For the text-containing cell, return its midpoint in [x, y] coordinate format. 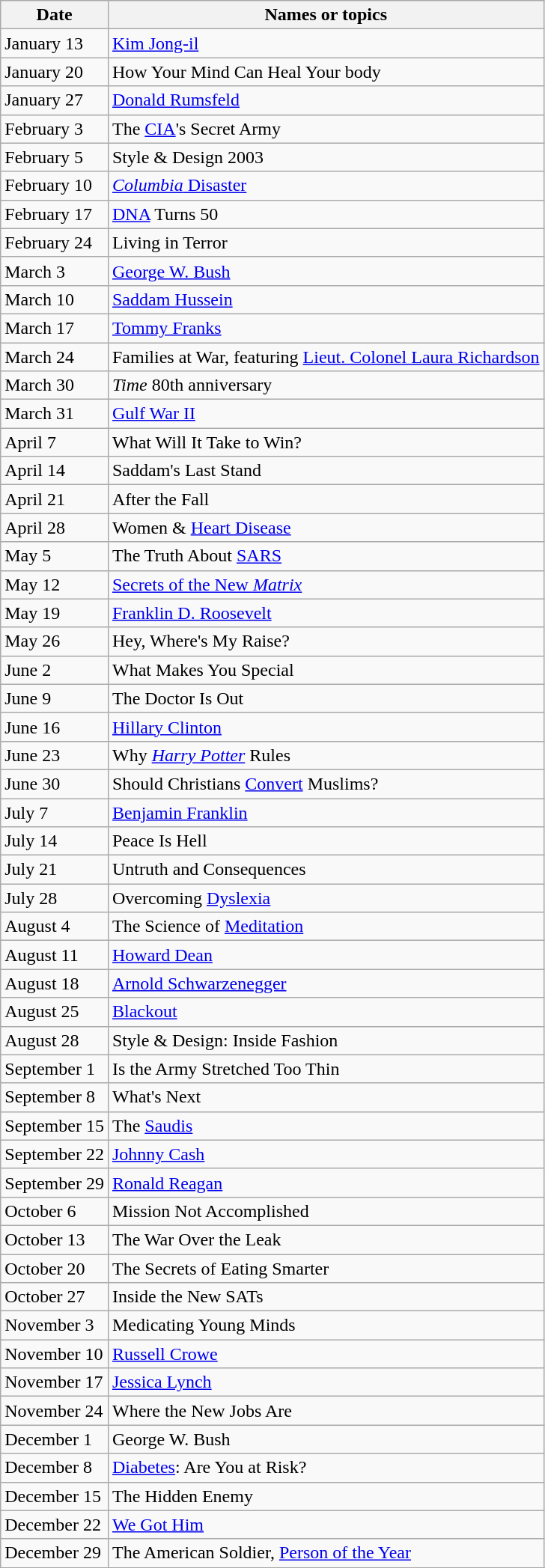
Medicating Young Minds [326, 1326]
February 17 [55, 214]
September 22 [55, 1154]
Style & Design: Inside Fashion [326, 1040]
May 5 [55, 556]
December 29 [55, 1553]
Diabetes: Are You at Risk? [326, 1468]
August 28 [55, 1040]
Where the New Jobs Are [326, 1411]
Russell Crowe [326, 1354]
February 10 [55, 186]
Inside the New SATs [326, 1297]
April 7 [55, 442]
After the Fall [326, 499]
What Makes You Special [326, 670]
How Your Mind Can Heal Your body [326, 72]
February 5 [55, 157]
Is the Army Stretched Too Thin [326, 1069]
March 17 [55, 328]
Peace Is Hell [326, 841]
Gulf War II [326, 414]
The American Soldier, Person of the Year [326, 1553]
December 15 [55, 1496]
The Truth About SARS [326, 556]
June 16 [55, 727]
July 14 [55, 841]
December 8 [55, 1468]
November 17 [55, 1382]
July 7 [55, 812]
Style & Design 2003 [326, 157]
August 4 [55, 927]
June 2 [55, 670]
Date [55, 15]
What Will It Take to Win? [326, 442]
Kim Jong-il [326, 43]
July 28 [55, 898]
The Science of Meditation [326, 927]
March 3 [55, 271]
January 27 [55, 100]
Johnny Cash [326, 1154]
May 19 [55, 613]
September 1 [55, 1069]
May 26 [55, 641]
Howard Dean [326, 955]
Jessica Lynch [326, 1382]
October 27 [55, 1297]
DNA Turns 50 [326, 214]
What's Next [326, 1097]
Tommy Franks [326, 328]
November 24 [55, 1411]
Women & Heart Disease [326, 528]
August 25 [55, 1012]
February 24 [55, 242]
January 13 [55, 43]
Franklin D. Roosevelt [326, 613]
Saddam's Last Stand [326, 471]
Why Harry Potter Rules [326, 755]
March 10 [55, 299]
The War Over the Leak [326, 1239]
September 8 [55, 1097]
Ronald Reagan [326, 1183]
June 30 [55, 784]
Names or topics [326, 15]
The Doctor Is Out [326, 698]
Untruth and Consequences [326, 870]
Secrets of the New Matrix [326, 585]
Benjamin Franklin [326, 812]
Time 80th anniversary [326, 385]
April 14 [55, 471]
June 9 [55, 698]
Saddam Hussein [326, 299]
May 12 [55, 585]
The Hidden Enemy [326, 1496]
Blackout [326, 1012]
Should Christians Convert Muslims? [326, 784]
Living in Terror [326, 242]
The CIA's Secret Army [326, 129]
September 15 [55, 1126]
April 21 [55, 499]
December 22 [55, 1525]
We Got Him [326, 1525]
November 3 [55, 1326]
Hillary Clinton [326, 727]
Hey, Where's My Raise? [326, 641]
Arnold Schwarzenegger [326, 983]
Mission Not Accomplished [326, 1211]
April 28 [55, 528]
November 10 [55, 1354]
August 11 [55, 955]
June 23 [55, 755]
October 13 [55, 1239]
August 18 [55, 983]
The Secrets of Eating Smarter [326, 1269]
Donald Rumsfeld [326, 100]
The Saudis [326, 1126]
October 6 [55, 1211]
March 31 [55, 414]
March 24 [55, 357]
March 30 [55, 385]
Families at War, featuring Lieut. Colonel Laura Richardson [326, 357]
July 21 [55, 870]
February 3 [55, 129]
December 1 [55, 1439]
September 29 [55, 1183]
October 20 [55, 1269]
January 20 [55, 72]
Columbia Disaster [326, 186]
Overcoming Dyslexia [326, 898]
